Provide the [x, y] coordinate of the cell's center where the given text is located.  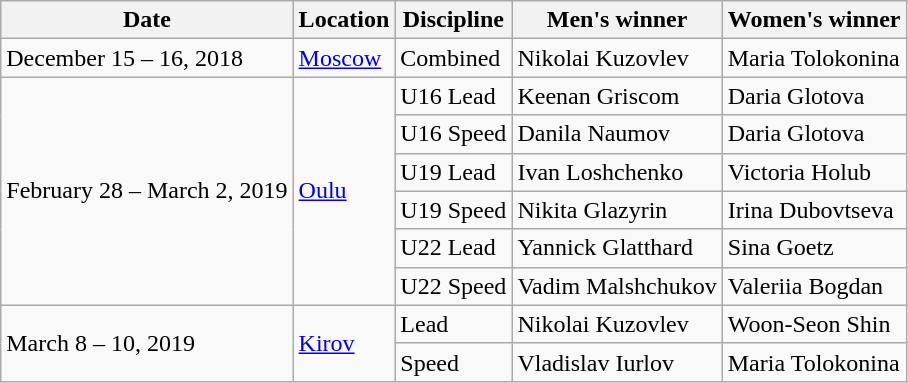
Sina Goetz [814, 248]
Keenan Griscom [617, 96]
Speed [454, 362]
Women's winner [814, 20]
U16 Lead [454, 96]
February 28 – March 2, 2019 [147, 191]
Lead [454, 324]
Danila Naumov [617, 134]
Valeriia Bogdan [814, 286]
Ivan Loshchenko [617, 172]
Oulu [344, 191]
U22 Speed [454, 286]
Moscow [344, 58]
March 8 – 10, 2019 [147, 343]
U22 Lead [454, 248]
Men's winner [617, 20]
Yannick Glatthard [617, 248]
Victoria Holub [814, 172]
U16 Speed [454, 134]
Nikita Glazyrin [617, 210]
Discipline [454, 20]
Vadim Malshchukov [617, 286]
Vladislav Iurlov [617, 362]
December 15 – 16, 2018 [147, 58]
Combined [454, 58]
Location [344, 20]
Kirov [344, 343]
Date [147, 20]
Irina Dubovtseva [814, 210]
U19 Speed [454, 210]
Woon-Seon Shin [814, 324]
U19 Lead [454, 172]
